Capture the cell that displays the provided text and extract its (X, Y) central coordinate. 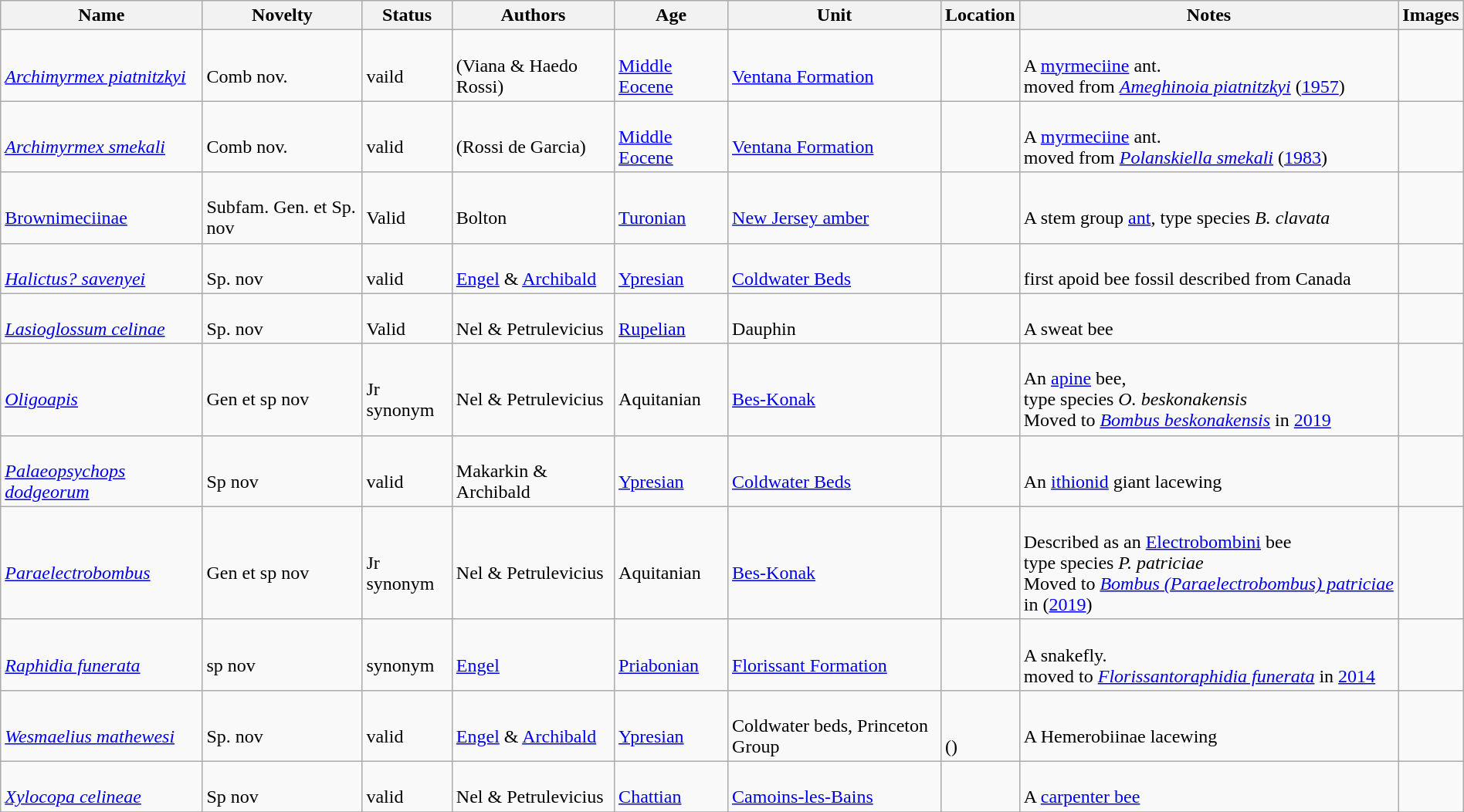
A myrmeciine ant.moved from Ameghinoia piatnitzkyi (1957) (1209, 66)
Brownimeciinae (102, 208)
Dauphin (835, 318)
Lasioglossum celinae (102, 318)
() (980, 726)
Status (407, 15)
Notes (1209, 15)
vaild (407, 66)
synonym (407, 655)
A stem group ant, type species B. clavata (1209, 208)
Paraelectrobombus (102, 563)
Described as an Electrobombini bee type species P. patriciae Moved to Bombus (Paraelectrobombus) patriciae in (2019) (1209, 563)
Wesmaelius mathewesi (102, 726)
Chattian (672, 786)
Priabonian (672, 655)
Florissant Formation (835, 655)
A snakefly. moved to Florissantoraphidia funerata in 2014 (1209, 655)
Palaeopsychops dodgeorum (102, 471)
An apine bee, type species O. beskonakensis Moved to Bombus beskonakensis in 2019 (1209, 389)
Authors (533, 15)
A Hemerobiinae lacewing (1209, 726)
(Rossi de Garcia) (533, 137)
Camoins-les-Bains (835, 786)
Archimyrmex smekali (102, 137)
Novelty (283, 15)
Xylocopa celineae (102, 786)
Location (980, 15)
An ithionid giant lacewing (1209, 471)
Name (102, 15)
Turonian (672, 208)
Raphidia funerata (102, 655)
Rupelian (672, 318)
Subfam. Gen. et Sp. nov (283, 208)
Engel (533, 655)
Oligoapis (102, 389)
Bolton (533, 208)
A myrmeciine ant.moved from Polanskiella smekali (1983) (1209, 137)
A sweat bee (1209, 318)
first apoid bee fossil described from Canada (1209, 269)
Archimyrmex piatnitzkyi (102, 66)
sp nov (283, 655)
Images (1431, 15)
Halictus? savenyei (102, 269)
New Jersey amber (835, 208)
Age (672, 15)
(Viana & Haedo Rossi) (533, 66)
Unit (835, 15)
Coldwater beds, Princeton Group (835, 726)
A carpenter bee (1209, 786)
Makarkin & Archibald (533, 471)
